Search for the cell housing the specified text and yield its [X, Y] center coordinate. 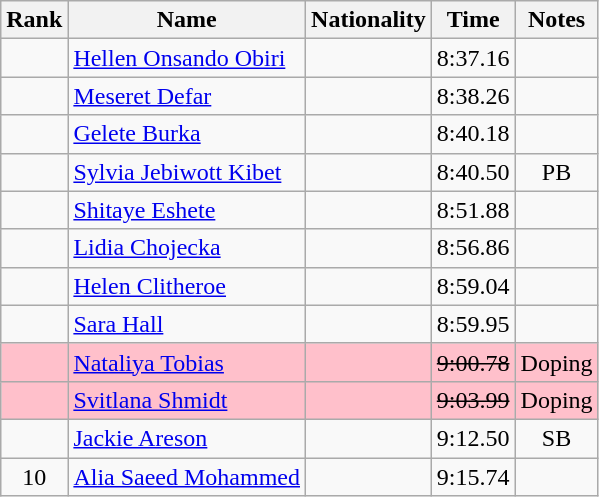
9:00.78 [473, 362]
8:40.18 [473, 134]
Nataliya Tobias [187, 362]
Rank [34, 20]
Svitlana Shmidt [187, 400]
Shitaye Eshete [187, 210]
SB [556, 438]
8:56.86 [473, 248]
8:40.50 [473, 172]
9:12.50 [473, 438]
Gelete Burka [187, 134]
Lidia Chojecka [187, 248]
Time [473, 20]
8:38.26 [473, 96]
Sara Hall [187, 324]
Sylvia Jebiwott Kibet [187, 172]
10 [34, 477]
Notes [556, 20]
Helen Clitheroe [187, 286]
Jackie Areson [187, 438]
8:51.88 [473, 210]
8:59.95 [473, 324]
Alia Saeed Mohammed [187, 477]
8:37.16 [473, 58]
PB [556, 172]
Hellen Onsando Obiri [187, 58]
Name [187, 20]
9:15.74 [473, 477]
8:59.04 [473, 286]
9:03.99 [473, 400]
Nationality [369, 20]
Meseret Defar [187, 96]
